Find where the given text appears and provide that cell's center as (X, Y) coordinate. 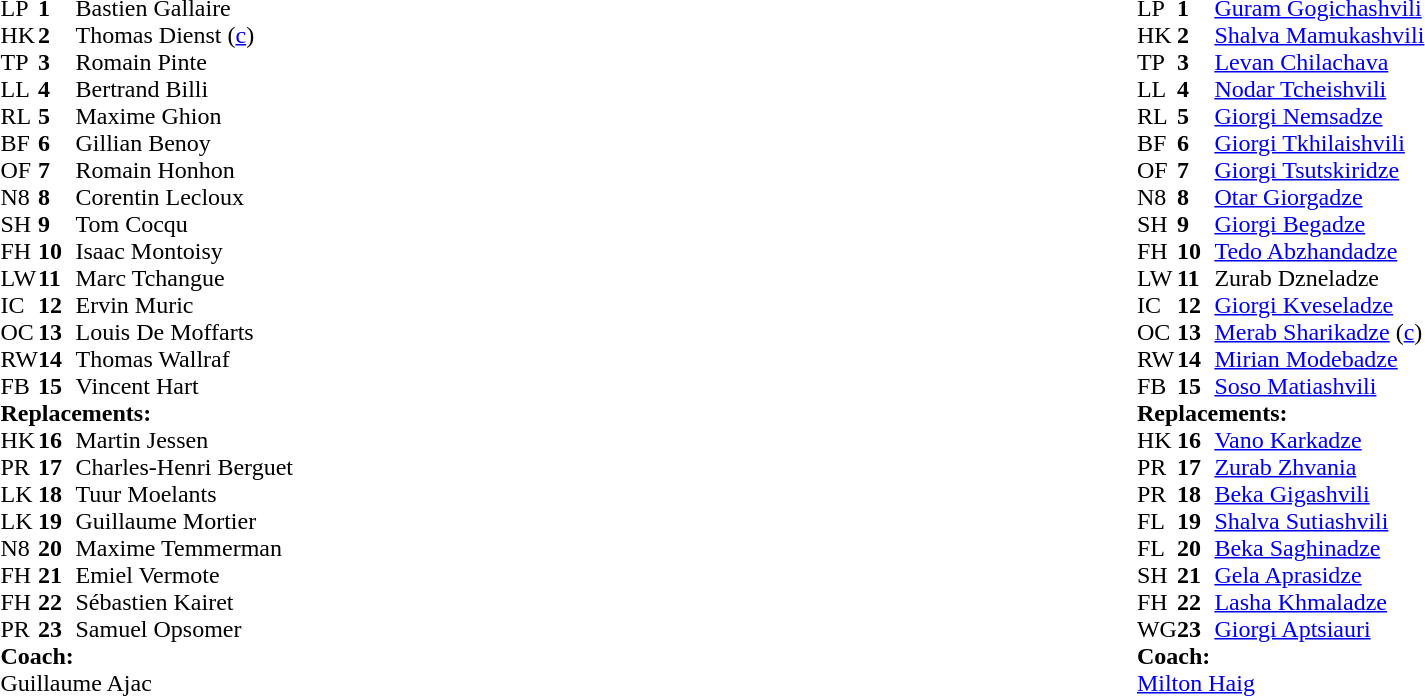
WG (1157, 630)
Merab Sharikadze (c) (1319, 332)
Vincent Hart (185, 386)
Mirian Modebadze (1319, 360)
Giorgi Tkhilaishvili (1319, 144)
Giorgi Nemsadze (1319, 116)
Beka Saghinadze (1319, 548)
Tedo Abzhandadze (1319, 252)
Romain Honhon (185, 170)
Sébastien Kairet (185, 602)
Giorgi Kveseladze (1319, 306)
Isaac Montoisy (185, 252)
Tom Cocqu (185, 224)
Beka Gigashvili (1319, 494)
Shalva Mamukashvili (1319, 36)
Bertrand Billi (185, 90)
Shalva Sutiashvili (1319, 522)
Soso Matiashvili (1319, 386)
Emiel Vermote (185, 576)
Guillaume Mortier (185, 522)
Lasha Khmaladze (1319, 602)
Martin Jessen (185, 440)
Giorgi Begadze (1319, 224)
Gillian Benoy (185, 144)
Otar Giorgadze (1319, 198)
Maxime Ghion (185, 116)
Giorgi Aptsiauri (1319, 630)
Tuur Moelants (185, 494)
Samuel Opsomer (185, 630)
Romain Pinte (185, 62)
Marc Tchangue (185, 278)
Gela Aprasidze (1319, 576)
Vano Karkadze (1319, 440)
Ervin Muric (185, 306)
Nodar Tcheishvili (1319, 90)
Levan Chilachava (1319, 62)
Thomas Dienst (c) (185, 36)
Charles-Henri Berguet (185, 468)
Thomas Wallraf (185, 360)
Giorgi Tsutskiridze (1319, 170)
Maxime Temmerman (185, 548)
Louis De Moffarts (185, 332)
Zurab Dzneladze (1319, 278)
Corentin Lecloux (185, 198)
Zurab Zhvania (1319, 468)
